Extract the (X, Y) coordinate from the center of the cell holding the provided text.  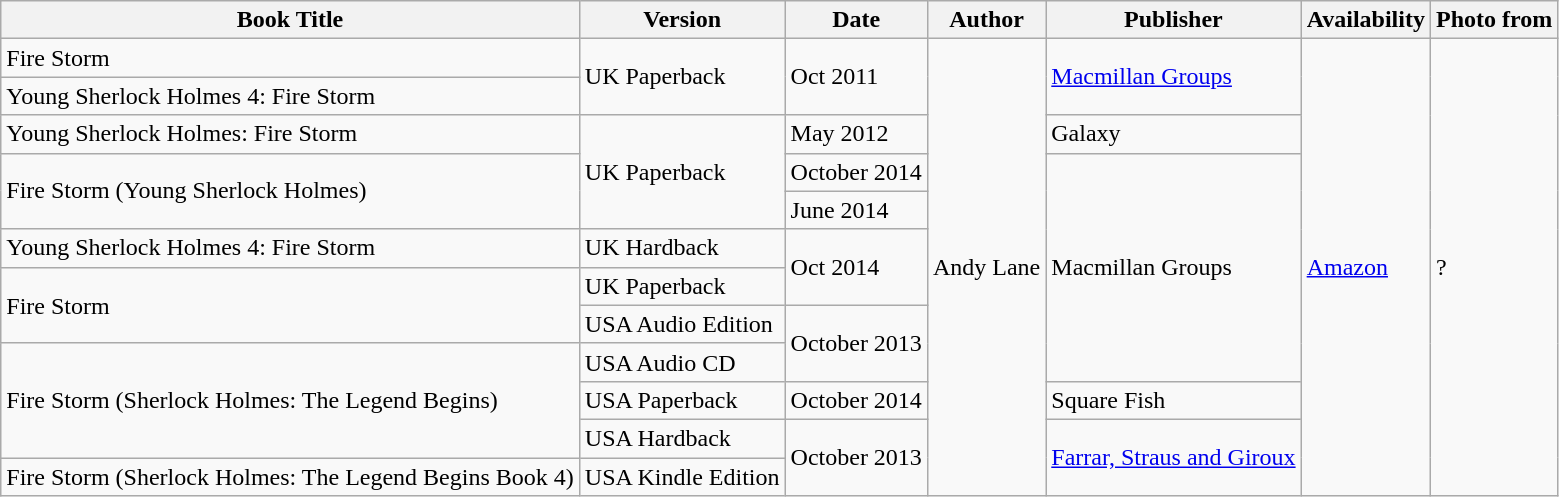
Book Title (290, 20)
Andy Lane (986, 268)
Square Fish (1174, 400)
Fire Storm (Sherlock Holmes: The Legend Begins) (290, 400)
Galaxy (1174, 134)
May 2012 (856, 134)
Author (986, 20)
Version (682, 20)
Young Sherlock Holmes: Fire Storm (290, 134)
USA Audio Edition (682, 324)
Amazon (1366, 268)
Photo from (1494, 20)
Availability (1366, 20)
UK Hardback (682, 248)
USA Paperback (682, 400)
USA Hardback (682, 438)
USA Audio CD (682, 362)
? (1494, 268)
Fire Storm (Sherlock Holmes: The Legend Begins Book 4) (290, 477)
Date (856, 20)
Publisher (1174, 20)
Oct 2014 (856, 267)
Farrar, Straus and Giroux (1174, 457)
USA Kindle Edition (682, 477)
June 2014 (856, 210)
Oct 2011 (856, 77)
Fire Storm (Young Sherlock Holmes) (290, 191)
